Identify which cell holds the provided text, then report its (X, Y) central coordinate. 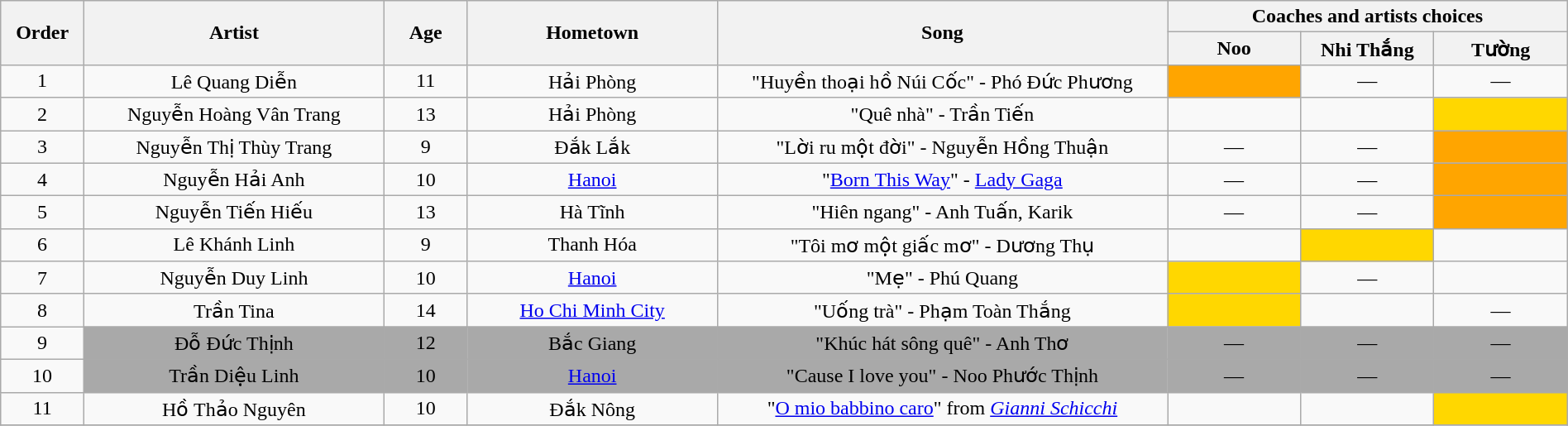
5 (43, 213)
8 (43, 310)
"Born This Way" - Lady Gaga (942, 179)
Đỗ Đức Thịnh (235, 343)
"Tôi mơ một giấc mơ" - Dương Thụ (942, 245)
1 (43, 81)
12 (425, 343)
Nguyễn Duy Linh (235, 278)
Hồ Thảo Nguyên (235, 409)
Song (942, 33)
6 (43, 245)
14 (425, 310)
7 (43, 278)
Lê Khánh Linh (235, 245)
Hometown (592, 33)
Coaches and artists choices (1368, 17)
Trần Diệu Linh (235, 376)
Age (425, 33)
"Cause I love you" - Noo Phước Thịnh (942, 376)
"Lời ru một đời" - Nguyễn Hồng Thuận (942, 147)
Hà Tĩnh (592, 213)
Trần Tina (235, 310)
Nguyễn Thị Thùy Trang (235, 147)
Đắk Nông (592, 409)
Thanh Hóa (592, 245)
4 (43, 179)
Nhi Thắng (1368, 49)
Bắc Giang (592, 343)
Nguyễn Hoàng Vân Trang (235, 114)
2 (43, 114)
Đắk Lắk (592, 147)
"Quê nhà" - Trần Tiến (942, 114)
Ho Chi Minh City (592, 310)
"Khúc hát sông quê" - Anh Thơ (942, 343)
"Mẹ" - Phú Quang (942, 278)
Tường (1500, 49)
3 (43, 147)
"Huyền thoại hồ Núi Cốc" - Phó Đức Phương (942, 81)
"Uống trà" - Phạm Toàn Thắng (942, 310)
Lê Quang Diễn (235, 81)
Noo (1234, 49)
Order (43, 33)
Artist (235, 33)
"O mio babbino caro" from Gianni Schicchi (942, 409)
Nguyễn Tiến Hiếu (235, 213)
Nguyễn Hải Anh (235, 179)
"Hiên ngang" - Anh Tuấn, Karik (942, 213)
